Scan for the cell matching the given text and deliver its (X, Y) coordinate at center. 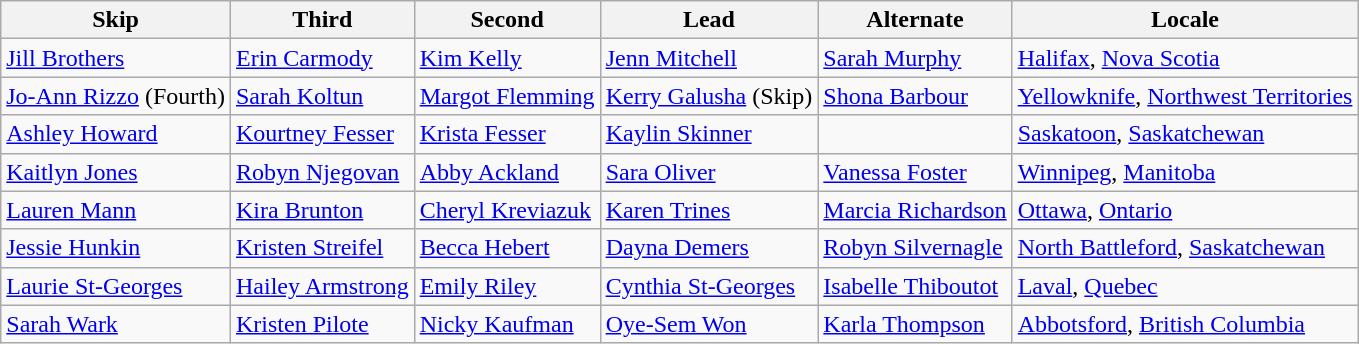
Kaitlyn Jones (116, 172)
Vanessa Foster (915, 172)
Hailey Armstrong (322, 286)
Sarah Murphy (915, 58)
Laval, Quebec (1185, 286)
Emily Riley (507, 286)
Alternate (915, 20)
Robyn Silvernagle (915, 248)
Skip (116, 20)
Saskatoon, Saskatchewan (1185, 134)
Jo-Ann Rizzo (Fourth) (116, 96)
Oye-Sem Won (709, 324)
Locale (1185, 20)
Sara Oliver (709, 172)
Abbotsford, British Columbia (1185, 324)
Kim Kelly (507, 58)
Lead (709, 20)
Kaylin Skinner (709, 134)
Ottawa, Ontario (1185, 210)
Erin Carmody (322, 58)
Winnipeg, Manitoba (1185, 172)
Yellowknife, Northwest Territories (1185, 96)
Shona Barbour (915, 96)
Jill Brothers (116, 58)
Karla Thompson (915, 324)
Second (507, 20)
Sarah Koltun (322, 96)
Halifax, Nova Scotia (1185, 58)
Ashley Howard (116, 134)
Isabelle Thiboutot (915, 286)
Kristen Streifel (322, 248)
Kourtney Fesser (322, 134)
Marcia Richardson (915, 210)
Nicky Kaufman (507, 324)
Lauren Mann (116, 210)
Karen Trines (709, 210)
Kira Brunton (322, 210)
Kerry Galusha (Skip) (709, 96)
Becca Hebert (507, 248)
Cynthia St-Georges (709, 286)
Jenn Mitchell (709, 58)
Robyn Njegovan (322, 172)
Kristen Pilote (322, 324)
Cheryl Kreviazuk (507, 210)
Dayna Demers (709, 248)
North Battleford, Saskatchewan (1185, 248)
Jessie Hunkin (116, 248)
Abby Ackland (507, 172)
Laurie St-Georges (116, 286)
Krista Fesser (507, 134)
Third (322, 20)
Sarah Wark (116, 324)
Margot Flemming (507, 96)
